Locate the cell with the specified text and output its (x, y) center coordinate. 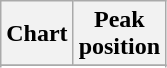
Peakposition (119, 34)
Chart (37, 34)
